From the cell containing the given text, extract its center point as [X, Y] coordinate. 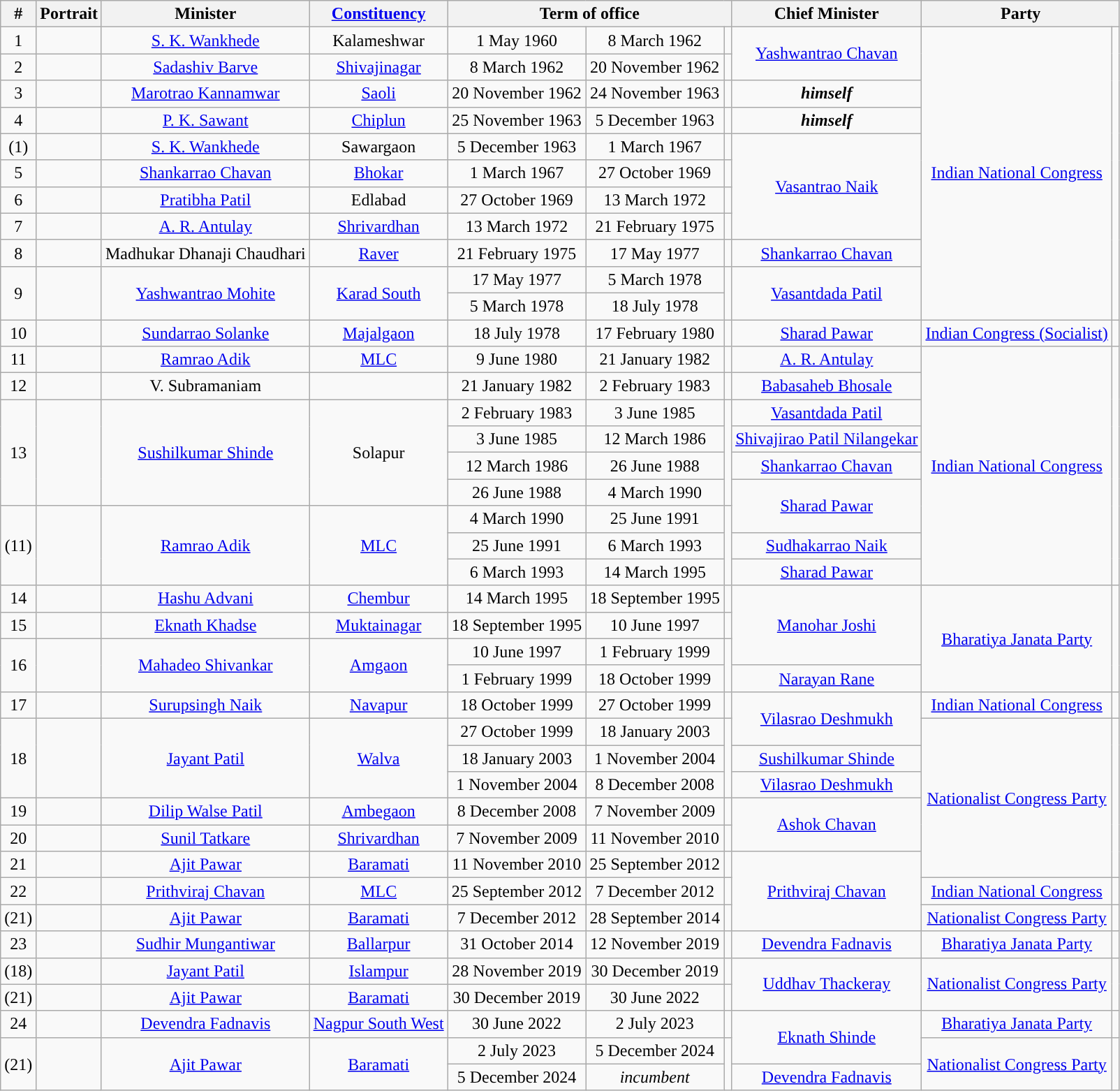
(1) [18, 147]
Shivajirao Patil Nilangekar [827, 439]
Eknath Khadse [205, 625]
# [18, 14]
Mahadeo Shivankar [205, 665]
2 [18, 67]
28 November 2019 [517, 971]
22 [18, 891]
17 February 1980 [655, 333]
Sudhir Mungantiwar [205, 944]
8 [18, 253]
9 June 1980 [517, 360]
Manohar Joshi [827, 625]
17 [18, 705]
Kalameshwar [378, 41]
Yashwantrao Mohite [205, 293]
Babasaheb Bhosale [827, 386]
9 [18, 293]
Sadashiv Barve [205, 67]
Uddhav Thackeray [827, 984]
incumbent [655, 1077]
Surupsingh Naik [205, 705]
12 [18, 386]
1 [18, 41]
14 [18, 599]
Portrait [69, 14]
Minister [205, 14]
Karad South [378, 293]
Bhokar [378, 173]
Party [1021, 14]
12 November 2019 [655, 944]
(11) [18, 545]
16 [18, 665]
P. K. Sawant [205, 120]
Ballarpur [378, 944]
Islampur [378, 971]
Vasantrao Naik [827, 186]
Ashok Chavan [827, 825]
V. Subramaniam [205, 386]
Sawargaon [378, 147]
4 [18, 120]
Constituency [378, 14]
Term of office [589, 14]
Chembur [378, 599]
(18) [18, 971]
24 [18, 1024]
Indian Congress (Socialist) [1017, 333]
Narayan Rane [827, 678]
11 [18, 360]
10 [18, 333]
20 [18, 838]
Navapur [378, 705]
Nagpur South West [378, 1024]
25 November 1963 [517, 120]
15 [18, 625]
Amgaon [378, 665]
7 [18, 226]
Majalgaon [378, 333]
Pratibha Patil [205, 200]
1 May 1960 [517, 41]
Marotrao Kannamwar [205, 94]
31 October 2014 [517, 944]
Saoli [378, 94]
Edlabad [378, 200]
Madhukar Dhanaji Chaudhari [205, 253]
6 [18, 200]
Ambegaon [378, 812]
Sudhakarrao Naik [827, 545]
23 [18, 944]
13 [18, 453]
3 [18, 94]
Yashwantrao Chavan [827, 54]
Eknath Shinde [827, 1037]
Muktainagar [378, 625]
21 [18, 865]
Hashu Advani [205, 599]
18 [18, 758]
Dilip Walse Patil [205, 812]
19 [18, 812]
5 [18, 173]
Sunil Tatkare [205, 838]
Chief Minister [827, 14]
28 September 2014 [655, 918]
Shivajinagar [378, 67]
Solapur [378, 453]
Chiplun [378, 120]
24 November 1963 [655, 94]
Raver [378, 253]
Walva [378, 758]
Sundarrao Solanke [205, 333]
